Return (X, Y) of the center of cell containing provided text 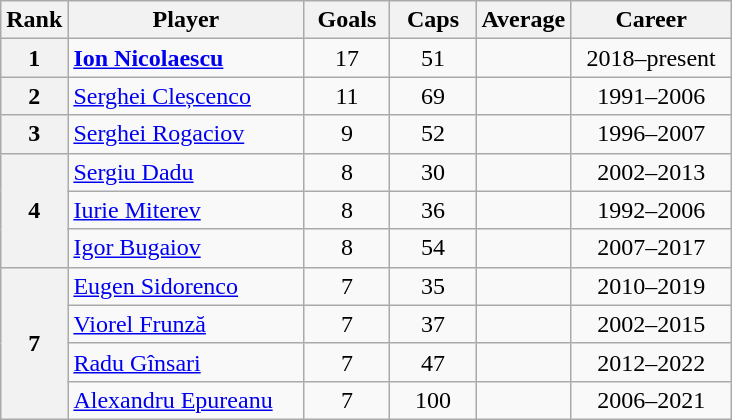
69 (433, 96)
2002–2015 (652, 324)
Sergiu Dadu (186, 172)
2002–2013 (652, 172)
35 (433, 286)
11 (347, 96)
Caps (433, 20)
1992–2006 (652, 210)
Serghei Cleșcenco (186, 96)
3 (34, 134)
1996–2007 (652, 134)
100 (433, 400)
Radu Gînsari (186, 362)
1 (34, 58)
2018–present (652, 58)
Rank (34, 20)
Alexandru Epureanu (186, 400)
Goals (347, 20)
52 (433, 134)
17 (347, 58)
Igor Bugaiov (186, 248)
2007–2017 (652, 248)
51 (433, 58)
37 (433, 324)
Player (186, 20)
36 (433, 210)
9 (347, 134)
2012–2022 (652, 362)
4 (34, 210)
54 (433, 248)
1991–2006 (652, 96)
Serghei Rogaciov (186, 134)
Ion Nicolaescu (186, 58)
Career (652, 20)
2010–2019 (652, 286)
Iurie Miterev (186, 210)
Viorel Frunză (186, 324)
47 (433, 362)
30 (433, 172)
2006–2021 (652, 400)
Average (524, 20)
2 (34, 96)
Eugen Sidorenco (186, 286)
